Output the (X, Y) coordinate of the center of the cell containing the given text.  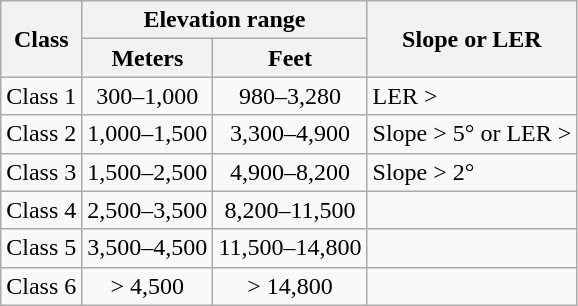
Class 2 (42, 134)
1,500–2,500 (148, 172)
Class 6 (42, 286)
Slope > 2° (472, 172)
11,500–14,800 (290, 248)
4,900–8,200 (290, 172)
Slope > 5° or LER > (472, 134)
Class 3 (42, 172)
LER > (472, 96)
1,000–1,500 (148, 134)
Feet (290, 58)
Class 4 (42, 210)
Slope or LER (472, 39)
> 4,500 (148, 286)
3,500–4,500 (148, 248)
980–3,280 (290, 96)
2,500–3,500 (148, 210)
Meters (148, 58)
3,300–4,900 (290, 134)
300–1,000 (148, 96)
Class 5 (42, 248)
Class 1 (42, 96)
Elevation range (224, 20)
8,200–11,500 (290, 210)
Class (42, 39)
> 14,800 (290, 286)
